Scan for the cell matching the given text and deliver its (x, y) coordinate at center. 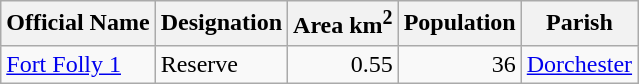
Area km2 (344, 24)
Population (460, 24)
Official Name (78, 24)
0.55 (344, 64)
Dorchester (579, 64)
36 (460, 64)
Designation (221, 24)
Reserve (221, 64)
Parish (579, 24)
Fort Folly 1 (78, 64)
